Detect which cell encompasses the target text, then output its (X, Y) center coordinate. 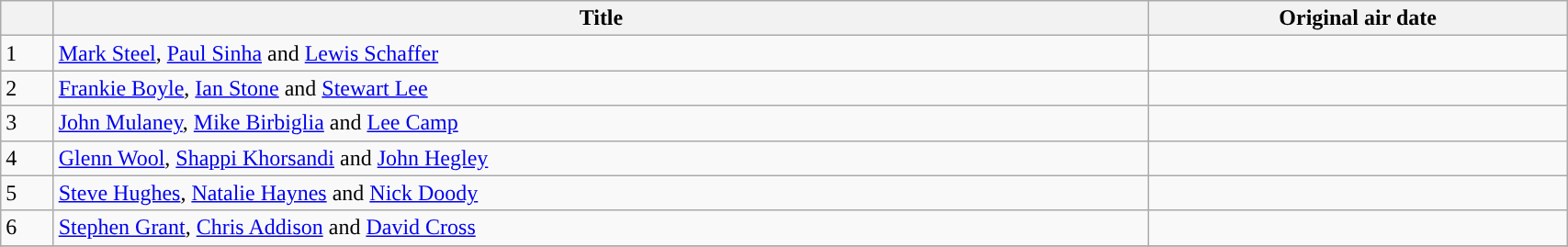
5 (28, 193)
6 (28, 228)
Title (601, 18)
2 (28, 88)
John Mulaney, Mike Birbiglia and Lee Camp (601, 123)
1 (28, 53)
Steve Hughes, Natalie Haynes and Nick Doody (601, 193)
Stephen Grant, Chris Addison and David Cross (601, 228)
Frankie Boyle, Ian Stone and Stewart Lee (601, 88)
Mark Steel, Paul Sinha and Lewis Schaffer (601, 53)
4 (28, 158)
3 (28, 123)
Original air date (1358, 18)
Glenn Wool, Shappi Khorsandi and John Hegley (601, 158)
